Pinpoint the cell where the given text exists, returning its (x, y) midpoint coordinate. 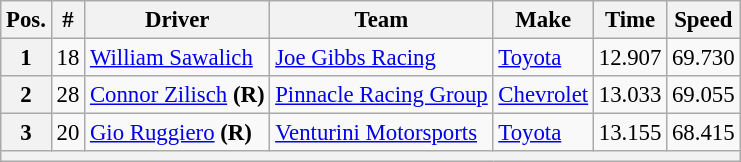
Joe Gibbs Racing (382, 58)
Chevrolet (543, 95)
18 (68, 58)
Make (543, 20)
Speed (704, 20)
William Sawalich (178, 58)
Gio Ruggiero (R) (178, 133)
13.155 (630, 133)
68.415 (704, 133)
Time (630, 20)
Team (382, 20)
13.033 (630, 95)
Pinnacle Racing Group (382, 95)
20 (68, 133)
12.907 (630, 58)
Driver (178, 20)
1 (26, 58)
Pos. (26, 20)
69.730 (704, 58)
28 (68, 95)
Connor Zilisch (R) (178, 95)
2 (26, 95)
3 (26, 133)
69.055 (704, 95)
Venturini Motorsports (382, 133)
# (68, 20)
